Detect which cell encompasses the target text, then output its (x, y) center coordinate. 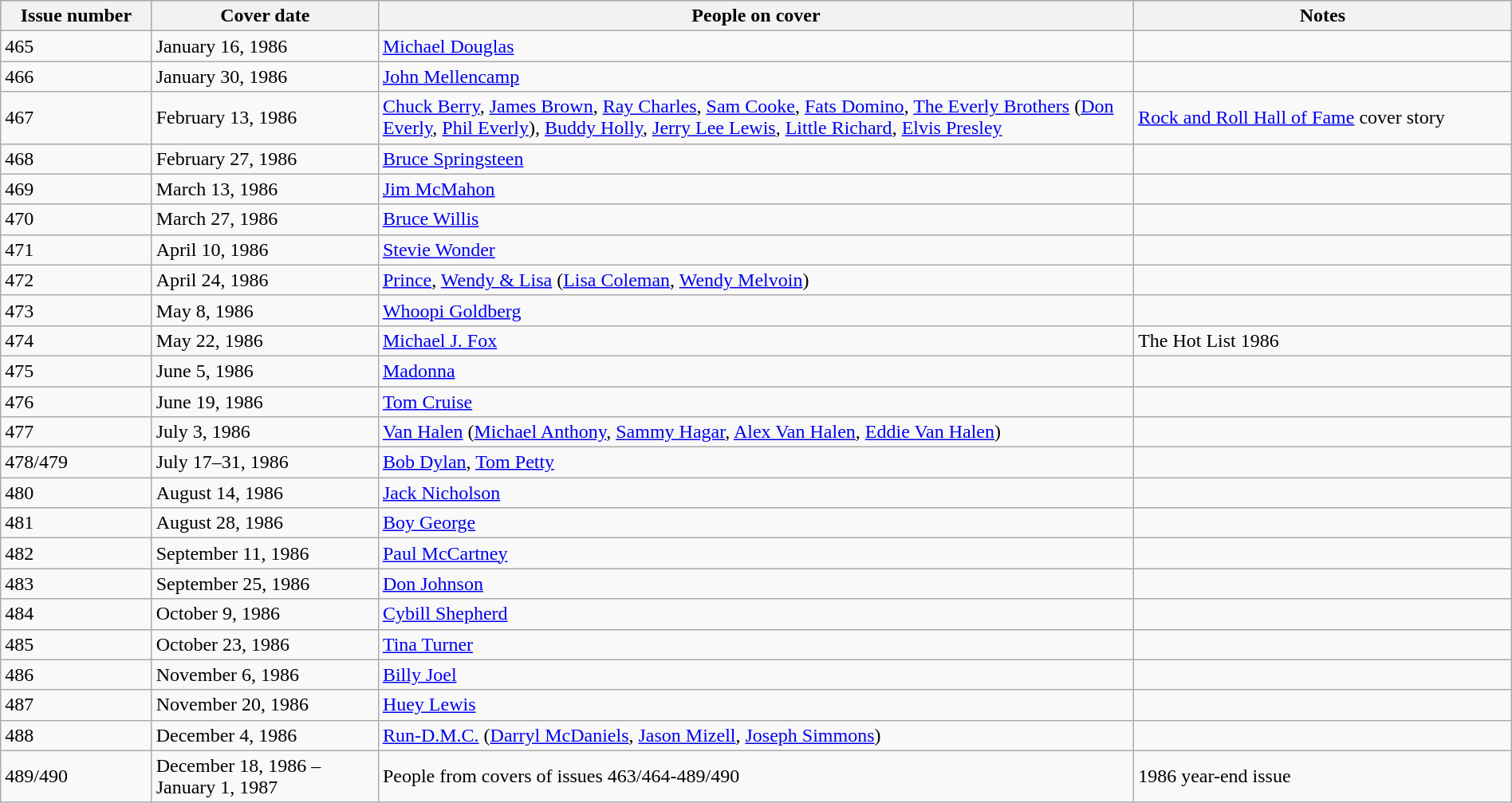
474 (77, 340)
Cover date (265, 16)
475 (77, 371)
465 (77, 46)
470 (77, 219)
November 20, 1986 (265, 705)
January 30, 1986 (265, 77)
489/490 (77, 777)
September 11, 1986 (265, 553)
December 4, 1986 (265, 735)
Michael Douglas (756, 46)
466 (77, 77)
472 (77, 280)
473 (77, 310)
November 6, 1986 (265, 675)
Jim McMahon (756, 189)
467 (77, 118)
Bruce Willis (756, 219)
486 (77, 675)
476 (77, 401)
471 (77, 250)
Tom Cruise (756, 401)
Van Halen (Michael Anthony, Sammy Hagar, Alex Van Halen, Eddie Van Halen) (756, 432)
October 9, 1986 (265, 614)
September 25, 1986 (265, 584)
Huey Lewis (756, 705)
Prince, Wendy & Lisa (Lisa Coleman, Wendy Melvoin) (756, 280)
Bruce Springsteen (756, 159)
July 17–31, 1986 (265, 463)
485 (77, 644)
469 (77, 189)
Cybill Shepherd (756, 614)
Madonna (756, 371)
July 3, 1986 (265, 432)
488 (77, 735)
Notes (1323, 16)
Bob Dylan, Tom Petty (756, 463)
March 27, 1986 (265, 219)
468 (77, 159)
June 19, 1986 (265, 401)
December 18, 1986 – January 1, 1987 (265, 777)
Whoopi Goldberg (756, 310)
Michael J. Fox (756, 340)
August 28, 1986 (265, 523)
Don Johnson (756, 584)
477 (77, 432)
Issue number (77, 16)
Boy George (756, 523)
February 27, 1986 (265, 159)
482 (77, 553)
484 (77, 614)
Paul McCartney (756, 553)
March 13, 1986 (265, 189)
Jack Nicholson (756, 493)
480 (77, 493)
Run-D.M.C. (Darryl McDaniels, Jason Mizell, Joseph Simmons) (756, 735)
The Hot List 1986 (1323, 340)
483 (77, 584)
May 22, 1986 (265, 340)
481 (77, 523)
1986 year-end issue (1323, 777)
Rock and Roll Hall of Fame cover story (1323, 118)
487 (77, 705)
People on cover (756, 16)
October 23, 1986 (265, 644)
John Mellencamp (756, 77)
February 13, 1986 (265, 118)
January 16, 1986 (265, 46)
May 8, 1986 (265, 310)
Tina Turner (756, 644)
April 24, 1986 (265, 280)
Billy Joel (756, 675)
August 14, 1986 (265, 493)
478/479 (77, 463)
People from covers of issues 463/464-489/490 (756, 777)
Stevie Wonder (756, 250)
June 5, 1986 (265, 371)
April 10, 1986 (265, 250)
